Extract the [x, y] coordinate from the center of the cell holding the provided text.  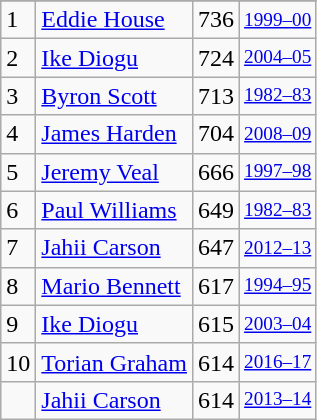
Byron Scott [114, 96]
2008–09 [278, 134]
9 [18, 324]
615 [216, 324]
724 [216, 58]
1 [18, 20]
617 [216, 286]
2012–13 [278, 248]
713 [216, 96]
10 [18, 362]
Mario Bennett [114, 286]
4 [18, 134]
649 [216, 210]
647 [216, 248]
666 [216, 172]
Paul Williams [114, 210]
7 [18, 248]
2004–05 [278, 58]
Eddie House [114, 20]
6 [18, 210]
Jeremy Veal [114, 172]
1999–00 [278, 20]
Torian Graham [114, 362]
2013–14 [278, 400]
James Harden [114, 134]
3 [18, 96]
2016–17 [278, 362]
1997–98 [278, 172]
1994–95 [278, 286]
2003–04 [278, 324]
8 [18, 286]
5 [18, 172]
704 [216, 134]
2 [18, 58]
736 [216, 20]
